Detect which cell encompasses the target text, then output its (x, y) center coordinate. 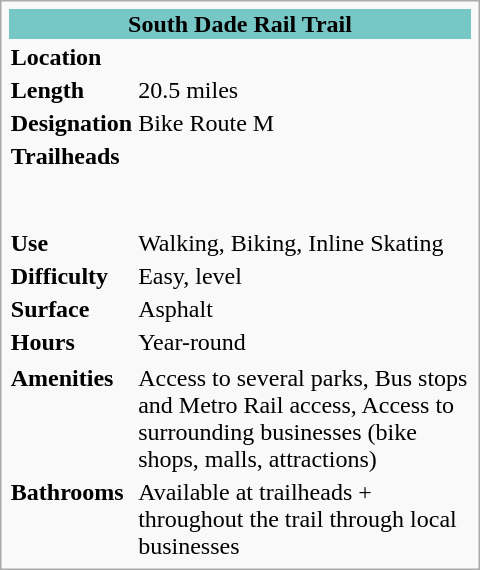
Use (71, 243)
20.5 miles (304, 90)
Available at trailheads + throughout the trail through local businesses (304, 519)
Length (71, 90)
Asphalt (304, 309)
Year-round (304, 342)
Trailheads (71, 183)
Location (71, 57)
Amenities (71, 418)
Bathrooms (71, 519)
Access to several parks, Bus stops and Metro Rail access, Access to surrounding businesses (bike shops, malls, attractions) (304, 418)
Surface (71, 309)
Walking, Biking, Inline Skating (304, 243)
South Dade Rail Trail (240, 24)
Bike Route M (304, 123)
Easy, level (304, 276)
Difficulty (71, 276)
Hours (71, 342)
Designation (71, 123)
